Provide the [x, y] coordinate of the cell's center where the given text is located.  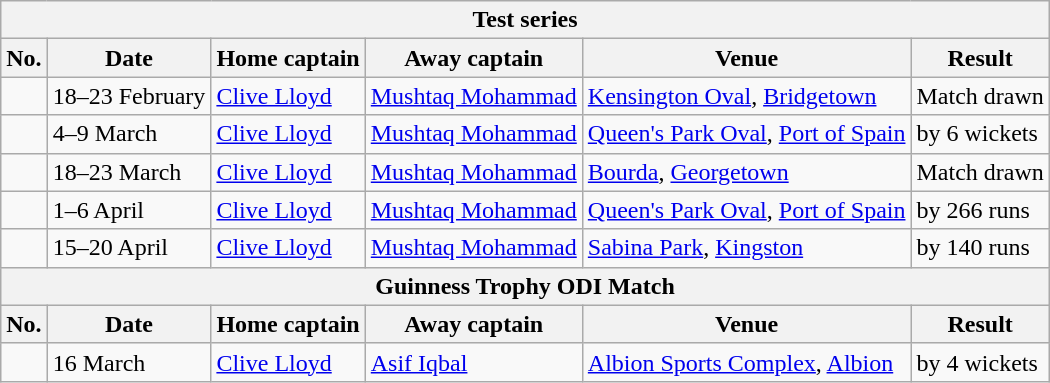
16 March [129, 362]
by 266 runs [980, 210]
4–9 March [129, 134]
18–23 March [129, 172]
by 6 wickets [980, 134]
Test series [526, 20]
Bourda, Georgetown [746, 172]
Guinness Trophy ODI Match [526, 286]
18–23 February [129, 96]
Albion Sports Complex, Albion [746, 362]
15–20 April [129, 248]
1–6 April [129, 210]
Asif Iqbal [474, 362]
by 4 wickets [980, 362]
by 140 runs [980, 248]
Sabina Park, Kingston [746, 248]
Kensington Oval, Bridgetown [746, 96]
